Output the [x, y] coordinate of the center of the cell containing the given text.  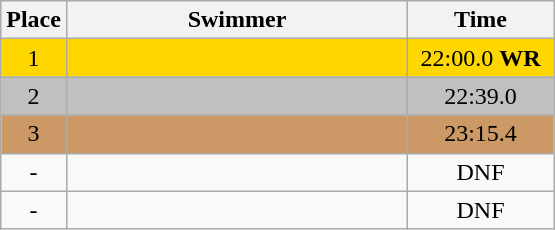
Swimmer [236, 20]
Time [481, 20]
22:00.0 WR [481, 58]
1 [34, 58]
22:39.0 [481, 96]
2 [34, 96]
Place [34, 20]
23:15.4 [481, 134]
3 [34, 134]
